Extract the [x, y] coordinate from the center of the cell holding the provided text.  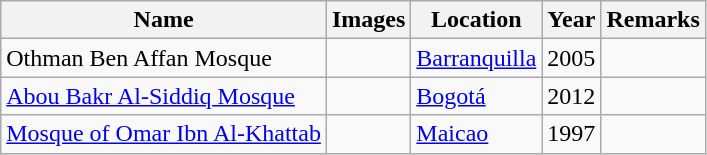
Barranquilla [476, 58]
1997 [572, 134]
Name [164, 20]
Bogotá [476, 96]
Year [572, 20]
Abou Bakr Al-Siddiq Mosque [164, 96]
Mosque of Omar Ibn Al-Khattab [164, 134]
Othman Ben Affan Mosque [164, 58]
2005 [572, 58]
Remarks [653, 20]
Maicao [476, 134]
Location [476, 20]
2012 [572, 96]
Images [368, 20]
